Locate the cell with the specified text and output its (x, y) center coordinate. 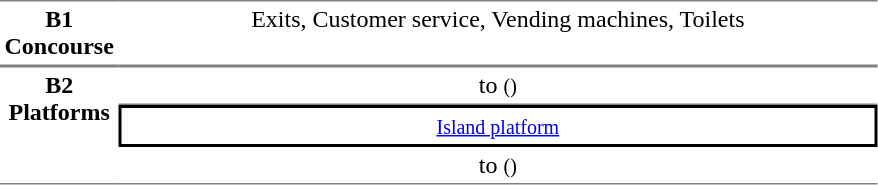
B1Concourse (59, 33)
Island platform (498, 126)
B2Platforms (59, 125)
Exits, Customer service, Vending machines, Toilets (498, 33)
